Output the (x, y) coordinate of the center of the cell containing the given text.  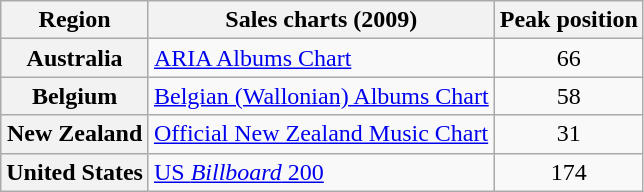
Official New Zealand Music Chart (321, 134)
Belgium (75, 96)
Peak position (568, 20)
66 (568, 58)
31 (568, 134)
Australia (75, 58)
United States (75, 172)
174 (568, 172)
US Billboard 200 (321, 172)
Region (75, 20)
New Zealand (75, 134)
Sales charts (2009) (321, 20)
58 (568, 96)
ARIA Albums Chart (321, 58)
Belgian (Wallonian) Albums Chart (321, 96)
